From the cell containing the given text, extract its center point as (X, Y) coordinate. 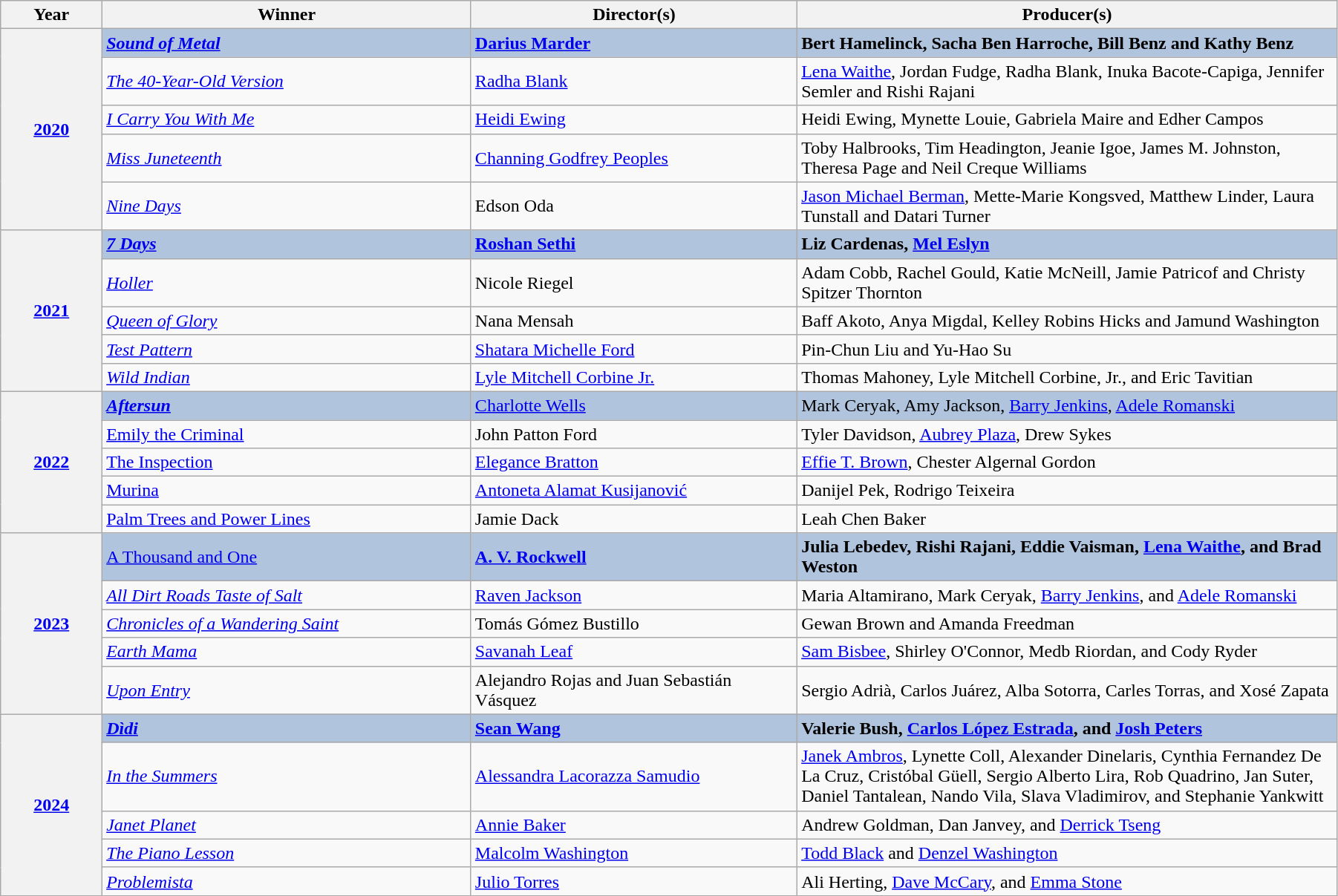
Murina (287, 491)
John Patton Ford (634, 434)
Dìdi (287, 728)
Sound of Metal (287, 43)
Lena Waithe, Jordan Fudge, Radha Blank, Inuka Bacote-Capiga, Jennifer Semler and Rishi Rajani (1068, 82)
Julia Lebedev, Rishi Rajani, Eddie Vaisman, Lena Waithe, and Brad Weston (1068, 557)
Shatara Michelle Ford (634, 349)
Channing Godfrey Peoples (634, 157)
Sam Bisbee, Shirley O'Connor, Medb Riordan, and Cody Ryder (1068, 652)
Holler (287, 282)
Palm Trees and Power Lines (287, 519)
Year (52, 15)
Queen of Glory (287, 321)
Sean Wang (634, 728)
Antoneta Alamat Kusijanović (634, 491)
2024 (52, 805)
In the Summers (287, 776)
Earth Mama (287, 652)
The Inspection (287, 462)
2022 (52, 462)
Toby Halbrooks, Tim Headington, Jeanie Igoe, James M. Johnston, Theresa Page and Neil Creque Williams (1068, 157)
Producer(s) (1068, 15)
Mark Ceryak, Amy Jackson, Barry Jenkins, Adele Romanski (1068, 405)
Janet Planet (287, 825)
Baff Akoto, Anya Migdal, Kelley Robins Hicks and Jamund Washington (1068, 321)
Elegance Bratton (634, 462)
The 40-Year-Old Version (287, 82)
The Piano Lesson (287, 853)
Pin-Chun Liu and Yu-Hao Su (1068, 349)
A Thousand and One (287, 557)
Jamie Dack (634, 519)
Malcolm Washington (634, 853)
A. V. Rockwell (634, 557)
2020 (52, 129)
Wild Indian (287, 377)
Andrew Goldman, Dan Janvey, and Derrick Tseng (1068, 825)
Sergio Adrià, Carlos Juárez, Alba Sotorra, Carles Torras, and Xosé Zapata (1068, 690)
Julio Torres (634, 881)
Tyler Davidson, Aubrey Plaza, Drew Sykes (1068, 434)
Danijel Pek, Rodrigo Teixeira (1068, 491)
Maria Altamirano, Mark Ceryak, Barry Jenkins, and Adele Romanski (1068, 595)
Nine Days (287, 206)
Alejandro Rojas and Juan Sebastián Vásquez (634, 690)
Radha Blank (634, 82)
Tomás Gómez Bustillo (634, 624)
Director(s) (634, 15)
Upon Entry (287, 690)
Darius Marder (634, 43)
Test Pattern (287, 349)
7 Days (287, 244)
Roshan Sethi (634, 244)
Problemista (287, 881)
All Dirt Roads Taste of Salt (287, 595)
Jason Michael Berman, Mette-Marie Kongsved, Matthew Linder, Laura Tunstall and Datari Turner (1068, 206)
2023 (52, 624)
Aftersun (287, 405)
Lyle Mitchell Corbine Jr. (634, 377)
Heidi Ewing, Mynette Louie, Gabriela Maire and Edher Campos (1068, 120)
Gewan Brown and Amanda Freedman (1068, 624)
Chronicles of a Wandering Saint (287, 624)
Savanah Leaf (634, 652)
Heidi Ewing (634, 120)
Winner (287, 15)
Annie Baker (634, 825)
Ali Herting, Dave McCary, and Emma Stone (1068, 881)
I Carry You With Me (287, 120)
Emily the Criminal (287, 434)
Todd Black and Denzel Washington (1068, 853)
Adam Cobb, Rachel Gould, Katie McNeill, Jamie Patricof and Christy Spitzer Thornton (1068, 282)
Alessandra Lacorazza Samudio (634, 776)
Nana Mensah (634, 321)
Valerie Bush, Carlos López Estrada, and Josh Peters (1068, 728)
Liz Cardenas, Mel Eslyn (1068, 244)
Charlotte Wells (634, 405)
Nicole Riegel (634, 282)
Effie T. Brown, Chester Algernal Gordon (1068, 462)
Leah Chen Baker (1068, 519)
2021 (52, 310)
Bert Hamelinck, Sacha Ben Harroche, Bill Benz and Kathy Benz (1068, 43)
Raven Jackson (634, 595)
Miss Juneteenth (287, 157)
Edson Oda (634, 206)
Thomas Mahoney, Lyle Mitchell Corbine, Jr., and Eric Tavitian (1068, 377)
